From the cell containing the given text, extract its center point as [X, Y] coordinate. 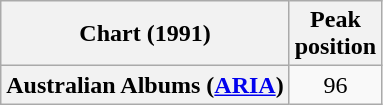
Australian Albums (ARIA) [145, 85]
Peakposition [335, 34]
96 [335, 85]
Chart (1991) [145, 34]
